Output the (X, Y) coordinate of the center of the cell containing the given text.  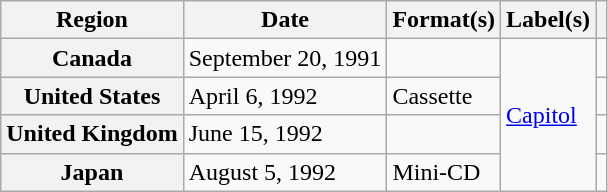
Region (92, 20)
September 20, 1991 (285, 58)
Mini-CD (444, 172)
Label(s) (548, 20)
Cassette (444, 96)
August 5, 1992 (285, 172)
June 15, 1992 (285, 134)
Capitol (548, 115)
Japan (92, 172)
Canada (92, 58)
Date (285, 20)
April 6, 1992 (285, 96)
Format(s) (444, 20)
United States (92, 96)
United Kingdom (92, 134)
